Determine the (x, y) coordinate at the center of the cell enclosing the given text.  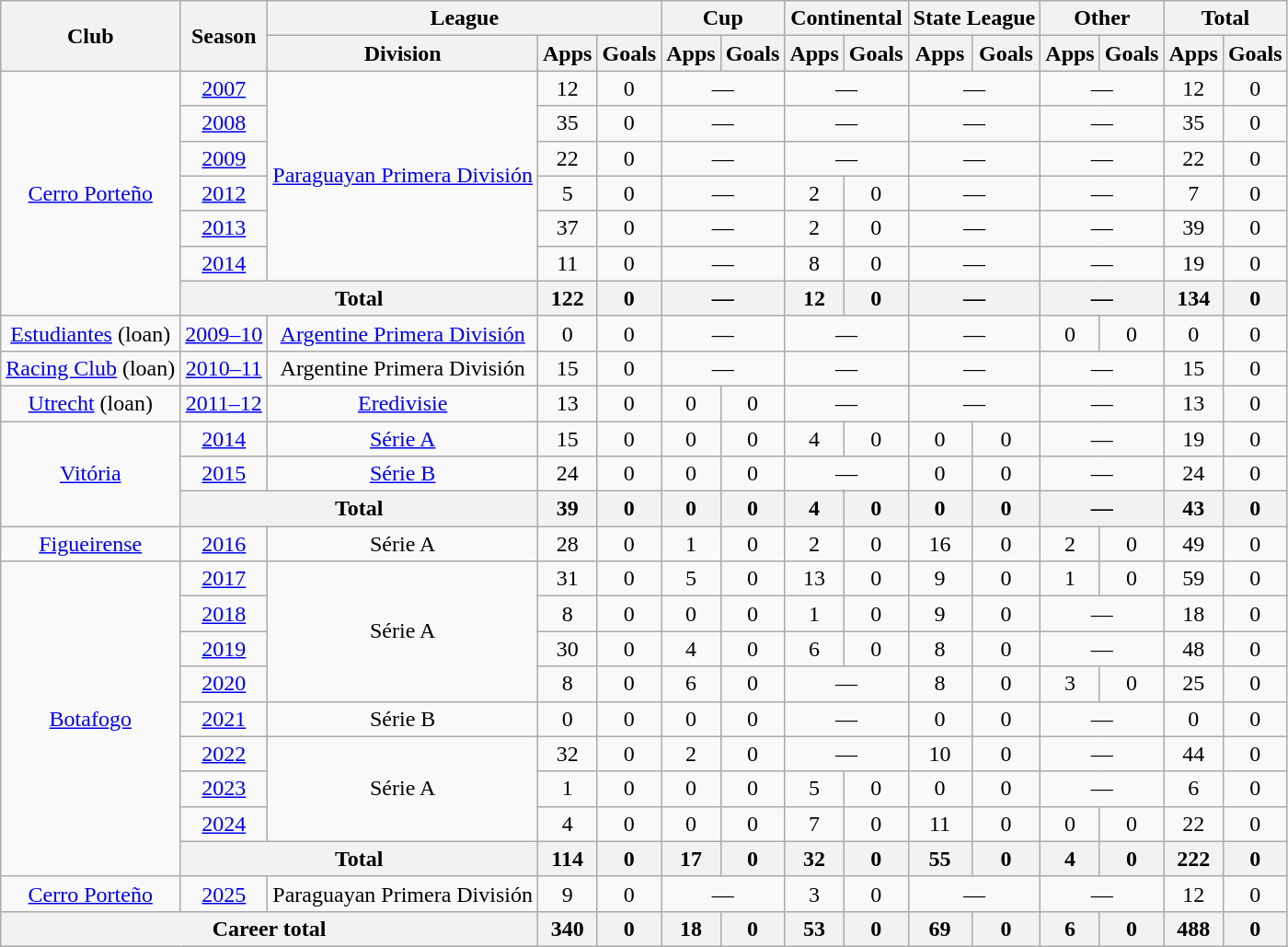
134 (1193, 298)
2010–11 (224, 368)
43 (1193, 509)
17 (691, 859)
Figueirense (90, 544)
Other (1102, 18)
Continental (846, 18)
League (465, 18)
State League (974, 18)
2012 (224, 193)
28 (568, 544)
2017 (224, 579)
488 (1193, 929)
114 (568, 859)
Cup (723, 18)
31 (568, 579)
10 (940, 754)
122 (568, 298)
2022 (224, 754)
69 (940, 929)
49 (1193, 544)
Division (403, 53)
59 (1193, 579)
55 (940, 859)
2009 (224, 158)
Career total (270, 929)
2016 (224, 544)
340 (568, 929)
Racing Club (loan) (90, 368)
2007 (224, 88)
2008 (224, 123)
16 (940, 544)
Season (224, 36)
Utrecht (loan) (90, 403)
2021 (224, 719)
2023 (224, 789)
2011–12 (224, 403)
2018 (224, 614)
Botafogo (90, 720)
25 (1193, 684)
53 (814, 929)
Club (90, 36)
2009–10 (224, 333)
222 (1193, 859)
Vitória (90, 474)
2013 (224, 228)
2024 (224, 824)
44 (1193, 754)
2015 (224, 474)
Eredivisie (403, 403)
2019 (224, 649)
2025 (224, 894)
2020 (224, 684)
Estudiantes (loan) (90, 333)
30 (568, 649)
48 (1193, 649)
37 (568, 228)
